Capture the cell that displays the provided text and extract its (x, y) central coordinate. 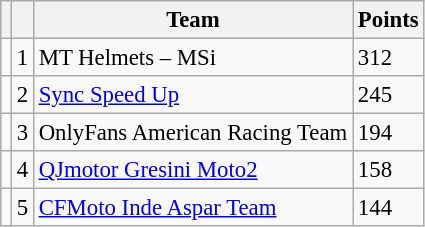
4 (22, 170)
QJmotor Gresini Moto2 (192, 170)
144 (388, 208)
1 (22, 58)
MT Helmets – MSi (192, 58)
312 (388, 58)
CFMoto Inde Aspar Team (192, 208)
5 (22, 208)
Team (192, 20)
OnlyFans American Racing Team (192, 133)
194 (388, 133)
245 (388, 95)
2 (22, 95)
Sync Speed Up (192, 95)
158 (388, 170)
3 (22, 133)
Points (388, 20)
